Identify which cell holds the provided text, then report its (x, y) central coordinate. 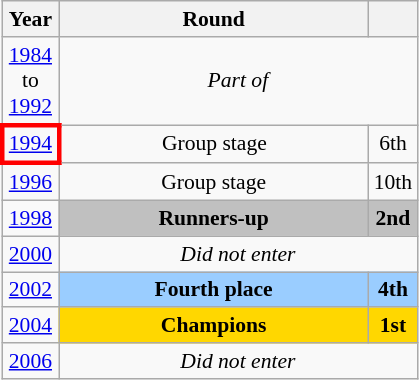
Champions (214, 326)
Part of (238, 81)
Year (30, 19)
1996 (30, 182)
2002 (30, 290)
Runners-up (214, 219)
1994 (30, 144)
4th (394, 290)
Fourth place (214, 290)
2006 (30, 361)
2nd (394, 219)
1984to1992 (30, 81)
6th (394, 144)
10th (394, 182)
1998 (30, 219)
1st (394, 326)
2000 (30, 254)
2004 (30, 326)
Round (214, 19)
